Detect which cell encompasses the target text, then output its [X, Y] center coordinate. 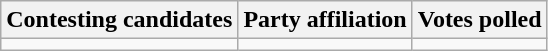
Party affiliation [325, 20]
Votes polled [480, 20]
Contesting candidates [120, 20]
